Locate the cell with the specified text and output its [x, y] center coordinate. 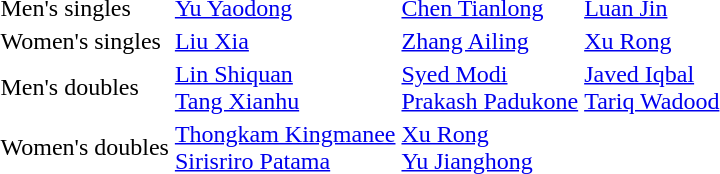
Syed Modi Prakash Padukone [490, 88]
Lin Shiquan Tang Xianhu [285, 88]
Liu Xia [285, 41]
Zhang Ailing [490, 41]
